Extract the (x, y) coordinate from the center of the cell holding the provided text.  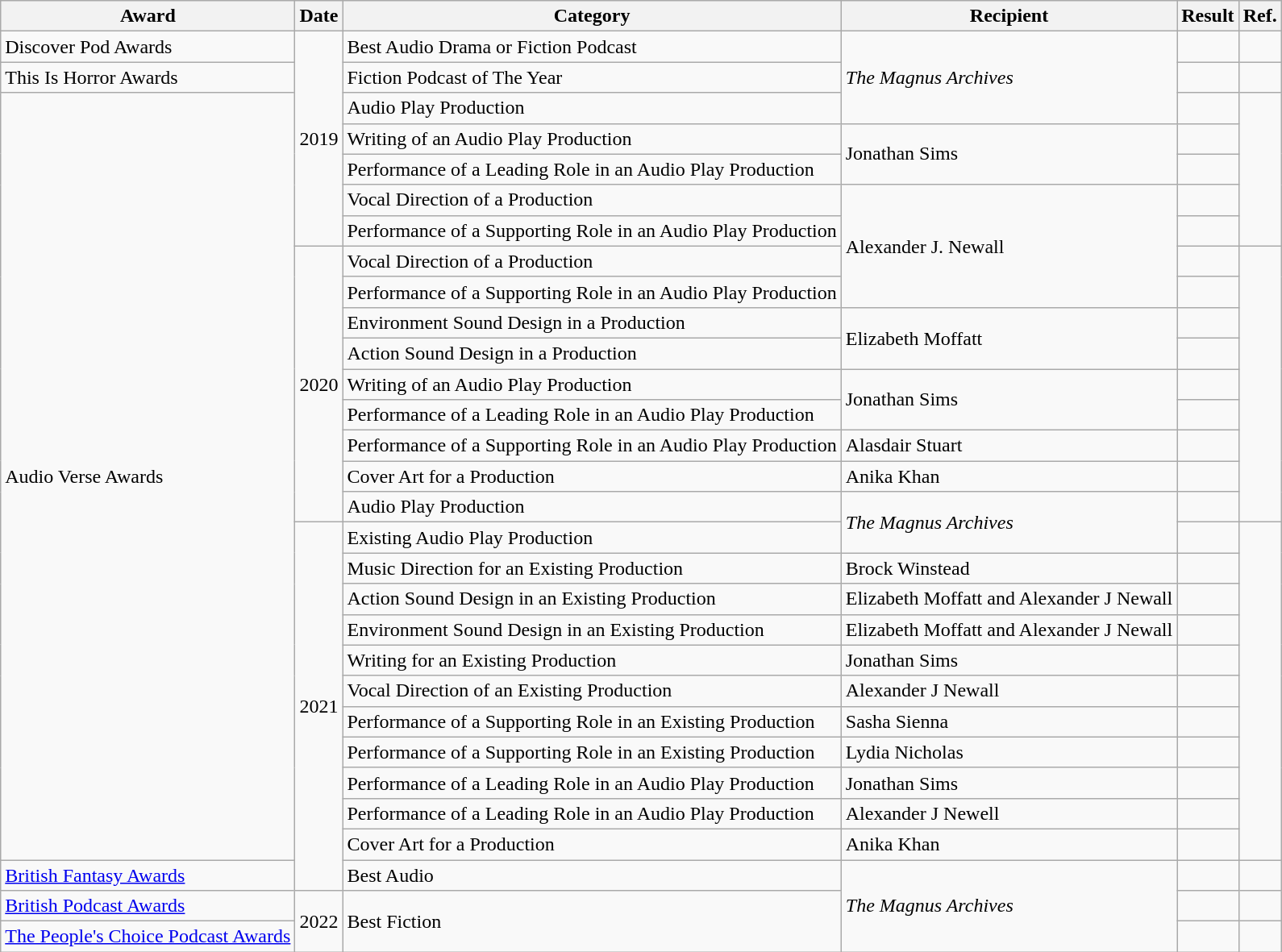
Fiction Podcast of The Year (592, 77)
Alexander J Newall (1009, 691)
Category (592, 16)
British Fantasy Awards (148, 875)
2022 (319, 921)
Best Fiction (592, 921)
Audio Verse Awards (148, 476)
Action Sound Design in a Production (592, 353)
Best Audio Drama or Fiction Podcast (592, 47)
Elizabeth Moffatt (1009, 338)
British Podcast Awards (148, 906)
2021 (319, 706)
Brock Winstead (1009, 568)
Existing Audio Play Production (592, 538)
The People's Choice Podcast Awards (148, 937)
2020 (319, 384)
Result (1208, 16)
Alexander J. Newall (1009, 246)
Vocal Direction of an Existing Production (592, 691)
Environment Sound Design in a Production (592, 322)
Best Audio (592, 875)
Recipient (1009, 16)
Environment Sound Design in an Existing Production (592, 630)
Lydia Nicholas (1009, 752)
Date (319, 16)
This Is Horror Awards (148, 77)
Alexander J Newell (1009, 813)
Award (148, 16)
Action Sound Design in an Existing Production (592, 599)
Discover Pod Awards (148, 47)
Ref. (1259, 16)
Sasha Sienna (1009, 721)
Writing for an Existing Production (592, 660)
Music Direction for an Existing Production (592, 568)
Alasdair Stuart (1009, 446)
2019 (319, 139)
